Provide the [X, Y] coordinate of the cell's center where the given text is located.  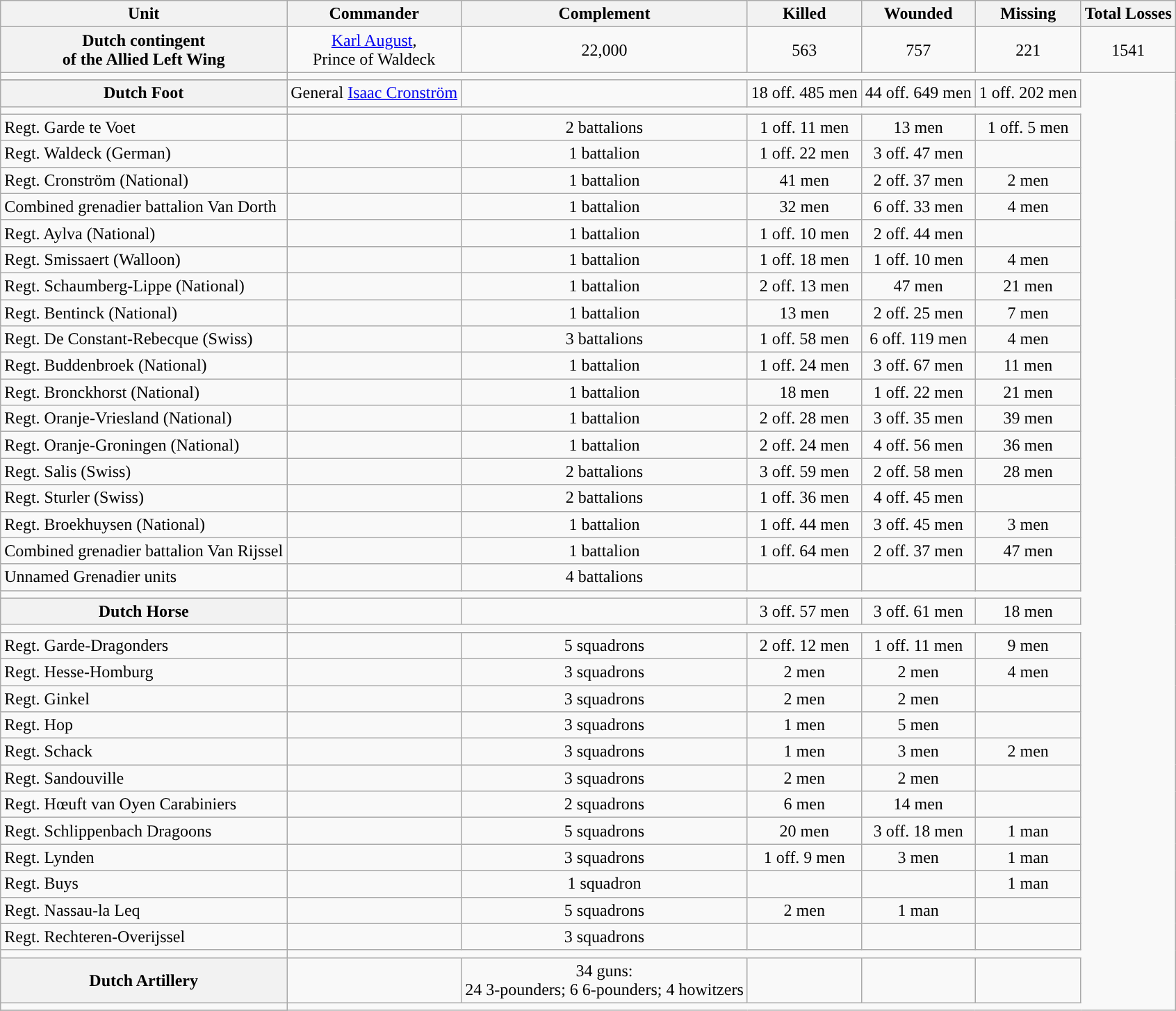
4 off. 45 men [918, 498]
3 off. 57 men [804, 611]
Regt. Nassau-la Leq [144, 910]
7 men [1028, 312]
Wounded [918, 14]
2 squadrons [605, 804]
20 men [804, 831]
Regt. Sturler (Swiss) [144, 498]
Regt. Salis (Swiss) [144, 471]
Regt. Garde te Voet [144, 127]
1 off. 202 men [1028, 93]
Complement [605, 14]
6 men [804, 804]
563 [804, 50]
1 off. 24 men [804, 366]
9 men [1028, 645]
Unnamed Grenadier units [144, 577]
Regt. Hop [144, 725]
3 off. 47 men [918, 154]
32 men [804, 207]
Dutch Artillery [144, 980]
6 off. 119 men [918, 339]
Unit [144, 14]
Combined grenadier battalion Van Dorth [144, 207]
34 guns: 24 3-pounders; 6 6-pounders; 4 howitzers [605, 980]
2 off. 58 men [918, 471]
1541 [1128, 50]
41 men [804, 180]
2 off. 24 men [804, 445]
2 off. 25 men [918, 312]
Regt. Cronström (National) [144, 180]
14 men [918, 804]
Combined grenadier battalion Van Rijssel [144, 551]
Killed [804, 14]
Regt. Bronckhorst (National) [144, 392]
3 off. 18 men [918, 831]
1 squadron [605, 884]
44 off. 649 men [918, 93]
221 [1028, 50]
Commander [374, 14]
Regt. Rechteren-Overijssel [144, 937]
2 off. 44 men [918, 233]
Regt. Lynden [144, 857]
Regt. Buddenbroek (National) [144, 366]
Regt. Schaumberg-Lippe (National) [144, 286]
1 off. 36 men [804, 498]
Dutch contingentof the Allied Left Wing [144, 50]
Regt. Broekhuysen (National) [144, 524]
Regt. De Constant-Rebecque (Swiss) [144, 339]
Regt. Schack [144, 752]
2 off. 28 men [804, 419]
757 [918, 50]
1 off. 5 men [1028, 127]
36 men [1028, 445]
5 men [918, 725]
General Isaac Cronström [374, 93]
Missing [1028, 14]
Regt. Oranje-Vriesland (National) [144, 419]
3 off. 45 men [918, 524]
Dutch Foot [144, 93]
6 off. 33 men [918, 207]
Regt. Bentinck (National) [144, 312]
1 off. 18 men [804, 259]
3 battalions [605, 339]
2 off. 13 men [804, 286]
11 men [1028, 366]
3 off. 35 men [918, 419]
3 off. 59 men [804, 471]
2 off. 12 men [804, 645]
39 men [1028, 419]
Regt. Waldeck (German) [144, 154]
Regt. Aylva (National) [144, 233]
4 battalions [605, 577]
3 off. 67 men [918, 366]
Total Losses [1128, 14]
Regt. Hœuft van Oyen Carabiniers [144, 804]
1 off. 58 men [804, 339]
1 off. 64 men [804, 551]
1 off. 9 men [804, 857]
Karl August, Prince of Waldeck [374, 50]
Regt. Buys [144, 884]
Regt. Schlippenbach Dragoons [144, 831]
Regt. Ginkel [144, 699]
Regt. Garde-Dragonders [144, 645]
Regt. Smissaert (Walloon) [144, 259]
Regt. Oranje-Groningen (National) [144, 445]
Regt. Sandouville [144, 778]
22,000 [605, 50]
4 off. 56 men [918, 445]
18 off. 485 men [804, 93]
Dutch Horse [144, 611]
Regt. Hesse-Homburg [144, 672]
3 off. 61 men [918, 611]
28 men [1028, 471]
1 off. 44 men [804, 524]
